Find where the given text appears and provide that cell's center as [x, y] coordinate. 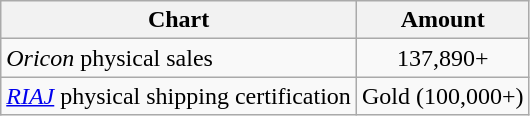
Chart [179, 20]
RIAJ physical shipping certification [179, 96]
137,890+ [442, 58]
Oricon physical sales [179, 58]
Gold (100,000+) [442, 96]
Amount [442, 20]
